Output the [X, Y] coordinate of the center of the cell containing the given text.  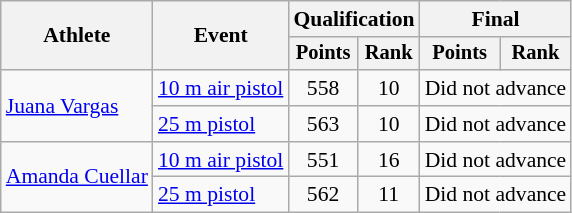
558 [322, 88]
16 [389, 160]
563 [322, 124]
551 [322, 160]
Juana Vargas [77, 106]
562 [322, 195]
Amanda Cuellar [77, 178]
11 [389, 195]
Athlete [77, 36]
Event [220, 36]
Qualification [354, 19]
Final [496, 19]
